Scan for the cell matching the given text and deliver its [x, y] coordinate at center. 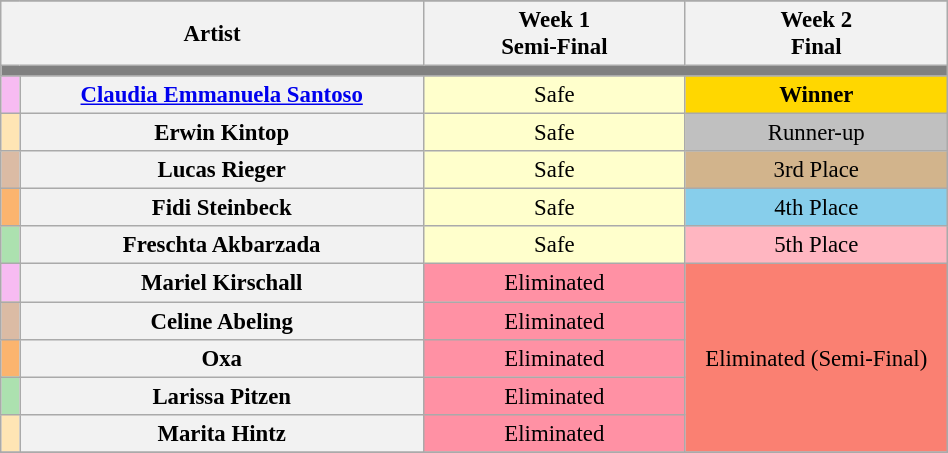
Lucas Rieger [222, 170]
Erwin Kintop [222, 133]
4th Place [816, 208]
Mariel Kirschall [222, 283]
Fidi Steinbeck [222, 208]
Celine Abeling [222, 321]
5th Place [816, 245]
3rd Place [816, 170]
Eliminated (Semi-Final) [816, 358]
Runner-up [816, 133]
Week 2Final [816, 34]
Week 1Semi-Final [554, 34]
Freschta Akbarzada [222, 245]
Claudia Emmanuela Santoso [222, 95]
Larissa Pitzen [222, 396]
Oxa [222, 358]
Winner [816, 95]
Marita Hintz [222, 433]
Artist [212, 34]
